Pinpoint the cell where the given text exists, returning its [X, Y] midpoint coordinate. 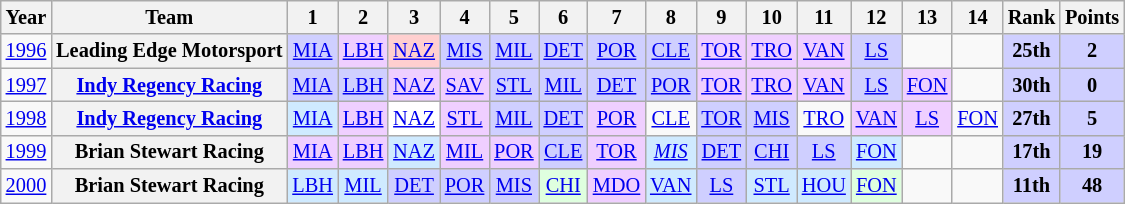
Team [169, 17]
MDO [616, 186]
14 [977, 17]
30th [1032, 85]
10 [771, 17]
12 [876, 17]
27th [1032, 118]
17th [1032, 152]
Rank [1032, 17]
Points [1092, 17]
1998 [26, 118]
1997 [26, 85]
8 [670, 17]
1 [312, 17]
Leading Edge Motorsport [169, 51]
0 [1092, 85]
2000 [26, 186]
11 [824, 17]
SAV [464, 85]
9 [721, 17]
4 [464, 17]
1999 [26, 152]
7 [616, 17]
19 [1092, 152]
1996 [26, 51]
6 [564, 17]
HOU [824, 186]
Year [26, 17]
25th [1032, 51]
11th [1032, 186]
48 [1092, 186]
13 [927, 17]
3 [414, 17]
